Pinpoint the cell where the given text exists, returning its (X, Y) midpoint coordinate. 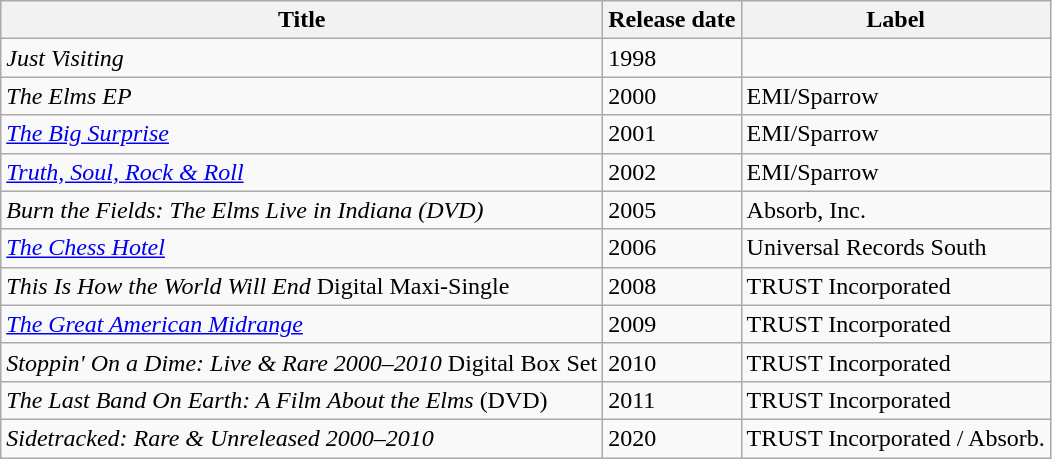
The Big Surprise (302, 134)
1998 (672, 58)
Burn the Fields: The Elms Live in Indiana (DVD) (302, 210)
Just Visiting (302, 58)
This Is How the World Will End Digital Maxi-Single (302, 286)
2000 (672, 96)
The Elms EP (302, 96)
TRUST Incorporated / Absorb. (896, 438)
2010 (672, 362)
2005 (672, 210)
Title (302, 20)
2011 (672, 400)
Label (896, 20)
Universal Records South (896, 248)
The Great American Midrange (302, 324)
2009 (672, 324)
The Last Band On Earth: A Film About the Elms (DVD) (302, 400)
2008 (672, 286)
Release date (672, 20)
The Chess Hotel (302, 248)
2006 (672, 248)
2002 (672, 172)
2020 (672, 438)
Absorb, Inc. (896, 210)
Truth, Soul, Rock & Roll (302, 172)
2001 (672, 134)
Stoppin' On a Dime: Live & Rare 2000–2010 Digital Box Set (302, 362)
Sidetracked: Rare & Unreleased 2000–2010 (302, 438)
